Search for the cell housing the specified text and yield its [X, Y] center coordinate. 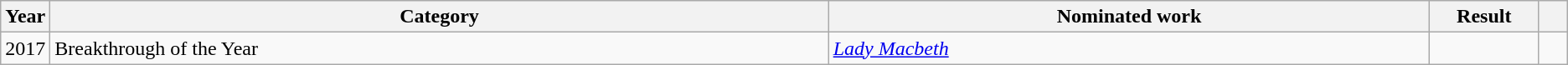
Category [439, 17]
Lady Macbeth [1129, 48]
Breakthrough of the Year [439, 48]
Nominated work [1129, 17]
2017 [25, 48]
Year [25, 17]
Result [1484, 17]
